Return the [x, y] coordinate for the center point of the cell that contains the specified text.  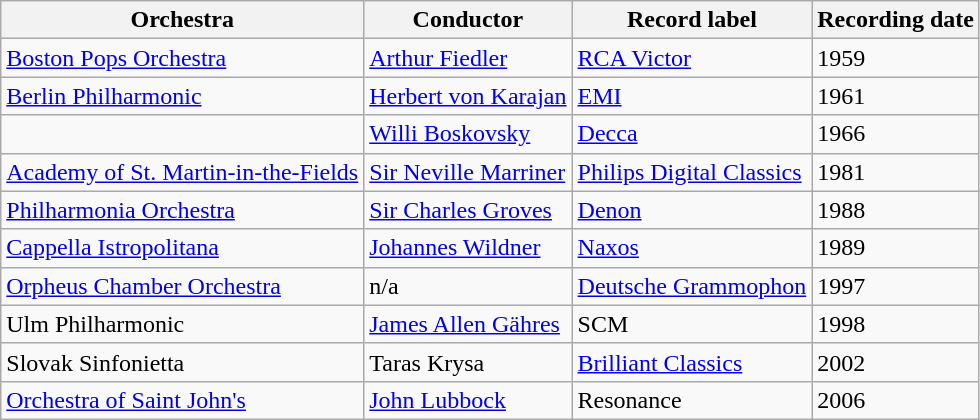
Slovak Sinfonietta [182, 362]
2002 [896, 362]
1997 [896, 286]
1966 [896, 134]
Boston Pops Orchestra [182, 58]
Conductor [468, 20]
Berlin Philharmonic [182, 96]
1961 [896, 96]
Naxos [692, 248]
Recording date [896, 20]
Ulm Philharmonic [182, 324]
EMI [692, 96]
Johannes Wildner [468, 248]
2006 [896, 400]
John Lubbock [468, 400]
Resonance [692, 400]
Academy of St. Martin-in-the-Fields [182, 172]
Sir Neville Marriner [468, 172]
Arthur Fiedler [468, 58]
1998 [896, 324]
SCM [692, 324]
Orchestra of Saint John's [182, 400]
n/a [468, 286]
RCA Victor [692, 58]
James Allen Gähres [468, 324]
1981 [896, 172]
Philharmonia Orchestra [182, 210]
Herbert von Karajan [468, 96]
Brilliant Classics [692, 362]
Sir Charles Groves [468, 210]
Deutsche Grammophon [692, 286]
Taras Krysa [468, 362]
1989 [896, 248]
Cappella Istropolitana [182, 248]
Philips Digital Classics [692, 172]
1988 [896, 210]
Willi Boskovsky [468, 134]
Denon [692, 210]
Record label [692, 20]
1959 [896, 58]
Decca [692, 134]
Orchestra [182, 20]
Orpheus Chamber Orchestra [182, 286]
